From the cell containing the given text, extract its center point as [X, Y] coordinate. 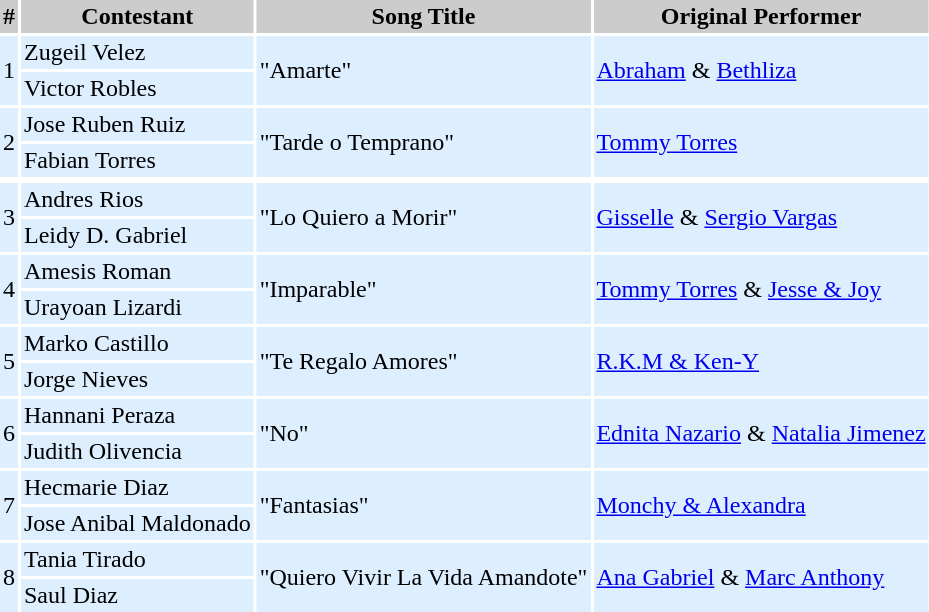
Jose Anibal Maldonado [138, 524]
"Te Regalo Amores" [424, 362]
"Imparable" [424, 290]
Hannani Peraza [138, 416]
Amesis Roman [138, 272]
Judith Olivencia [138, 452]
1 [9, 70]
Gisselle & Sergio Vargas [760, 218]
Tommy Torres [760, 142]
Fabian Torres [138, 160]
Victor Robles [138, 88]
3 [9, 218]
Hecmarie Diaz [138, 488]
R.K.M & Ken-Y [760, 362]
Abraham & Bethliza [760, 70]
Song Title [424, 16]
5 [9, 362]
"No" [424, 434]
6 [9, 434]
Leidy D. Gabriel [138, 236]
"Lo Quiero a Morir" [424, 218]
Original Performer [760, 16]
Andres Rios [138, 200]
# [9, 16]
Contestant [138, 16]
4 [9, 290]
"Amarte" [424, 70]
7 [9, 506]
Jose Ruben Ruiz [138, 124]
"Fantasias" [424, 506]
Tania Tirado [138, 560]
Marko Castillo [138, 344]
Ednita Nazario & Natalia Jimenez [760, 434]
Urayoan Lizardi [138, 308]
Tommy Torres & Jesse & Joy [760, 290]
8 [9, 578]
"Quiero Vivir La Vida Amandote" [424, 578]
Monchy & Alexandra [760, 506]
Zugeil Velez [138, 52]
"Tarde o Temprano" [424, 142]
Ana Gabriel & Marc Anthony [760, 578]
Saul Diaz [138, 596]
2 [9, 142]
Jorge Nieves [138, 380]
